Identify which cell holds the provided text, then report its [X, Y] central coordinate. 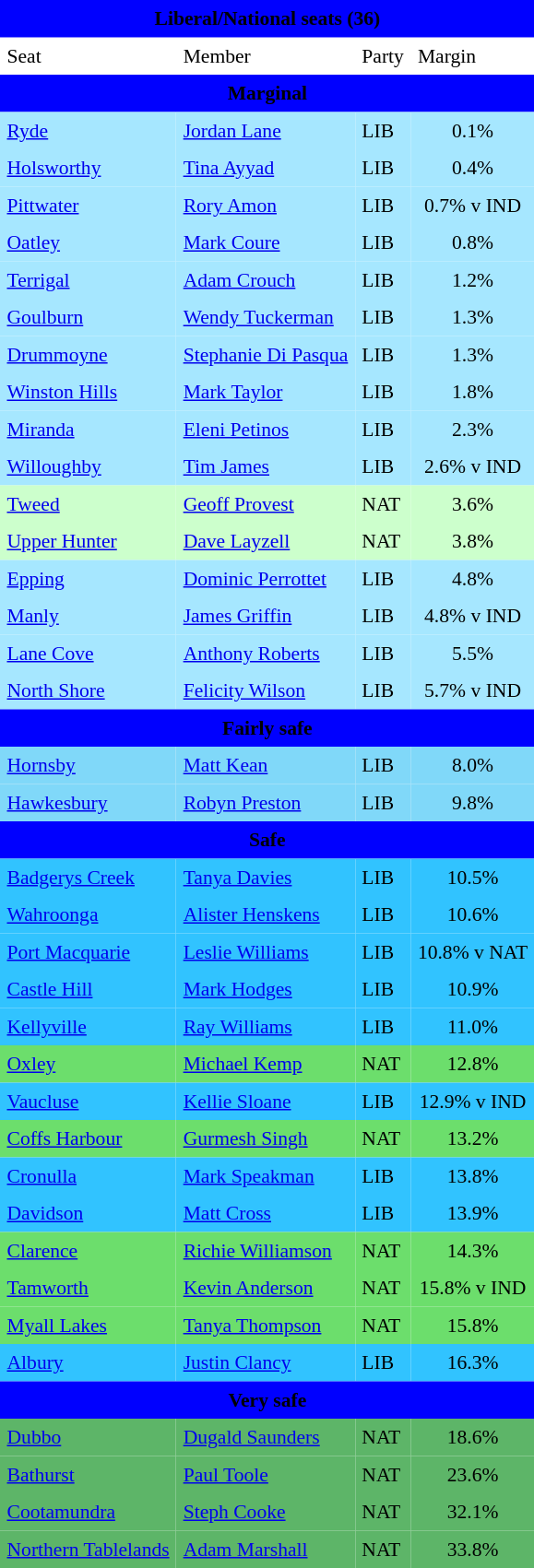
Kellie Sloane [266, 1101]
Dubbo [89, 1437]
Matt Kean [266, 765]
Myall Lakes [89, 1325]
14.3% [472, 1250]
0.4% [472, 168]
12.9% v IND [472, 1101]
Oxley [89, 1064]
Geoff Provest [266, 503]
Castle Hill [89, 989]
Mark Speakman [266, 1175]
9.8% [472, 802]
Tina Ayyad [266, 168]
Mark Coure [266, 242]
Albury [89, 1362]
Lane Cove [89, 653]
Stephanie Di Pasqua [266, 354]
Northern Tablelands [89, 1549]
Cronulla [89, 1175]
32.1% [472, 1512]
Winston Hills [89, 392]
10.6% [472, 914]
Tanya Davies [266, 877]
Cootamundra [89, 1512]
Gurmesh Singh [266, 1138]
Clarence [89, 1250]
Dave Layzell [266, 541]
Miranda [89, 429]
1.2% [472, 279]
Kevin Anderson [266, 1288]
Adam Marshall [266, 1549]
4.8% [472, 578]
2.6% v IND [472, 466]
Steph Cooke [266, 1512]
15.8% v IND [472, 1288]
Mark Hodges [266, 989]
Party [384, 55]
33.8% [472, 1549]
Terrigal [89, 279]
0.8% [472, 242]
3.8% [472, 541]
13.2% [472, 1138]
Seat [89, 55]
Badgerys Creek [89, 877]
Adam Crouch [266, 279]
Hornsby [89, 765]
Michael Kemp [266, 1064]
Oatley [89, 242]
15.8% [472, 1325]
Bathurst [89, 1474]
Vaucluse [89, 1101]
11.0% [472, 1026]
13.9% [472, 1213]
Pittwater [89, 205]
Mark Taylor [266, 392]
Margin [472, 55]
0.1% [472, 130]
10.9% [472, 989]
Coffs Harbour [89, 1138]
James Griffin [266, 616]
Hawkesbury [89, 802]
10.5% [472, 877]
Eleni Petinos [266, 429]
Ray Williams [266, 1026]
Alister Henskens [266, 914]
Matt Cross [266, 1213]
Jordan Lane [266, 130]
Epping [89, 578]
Kellyville [89, 1026]
2.3% [472, 429]
Tweed [89, 503]
0.7% v IND [472, 205]
4.8% v IND [472, 616]
Justin Clancy [266, 1362]
Leslie Williams [266, 951]
Rory Amon [266, 205]
Wahroonga [89, 914]
Richie Williamson [266, 1250]
18.6% [472, 1437]
Tanya Thompson [266, 1325]
Wendy Tuckerman [266, 317]
Robyn Preston [266, 802]
5.5% [472, 653]
Port Macquarie [89, 951]
Ryde [89, 130]
16.3% [472, 1362]
8.0% [472, 765]
Upper Hunter [89, 541]
Tim James [266, 466]
Paul Toole [266, 1474]
13.8% [472, 1175]
Willoughby [89, 466]
Felicity Wilson [266, 690]
3.6% [472, 503]
Drummoyne [89, 354]
Holsworthy [89, 168]
12.8% [472, 1064]
North Shore [89, 690]
Manly [89, 616]
10.8% v NAT [472, 951]
Tamworth [89, 1288]
5.7% v IND [472, 690]
1.8% [472, 392]
Davidson [89, 1213]
Goulburn [89, 317]
Dugald Saunders [266, 1437]
Anthony Roberts [266, 653]
Dominic Perrottet [266, 578]
23.6% [472, 1474]
Member [266, 55]
